Find where the given text appears and provide that cell's center as (X, Y) coordinate. 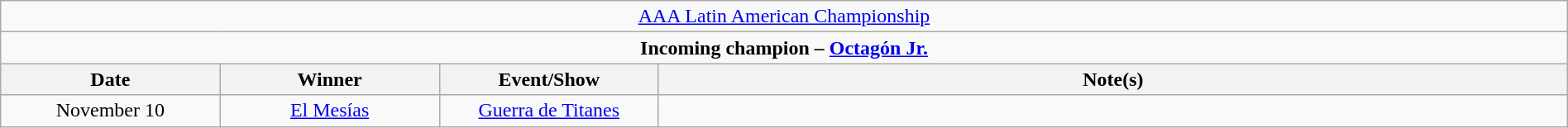
Date (111, 79)
El Mesías (329, 111)
Incoming champion – Octagón Jr. (784, 48)
AAA Latin American Championship (784, 17)
Event/Show (549, 79)
Winner (329, 79)
Guerra de Titanes (549, 111)
November 10 (111, 111)
Note(s) (1113, 79)
